Capture the cell that displays the provided text and extract its [X, Y] central coordinate. 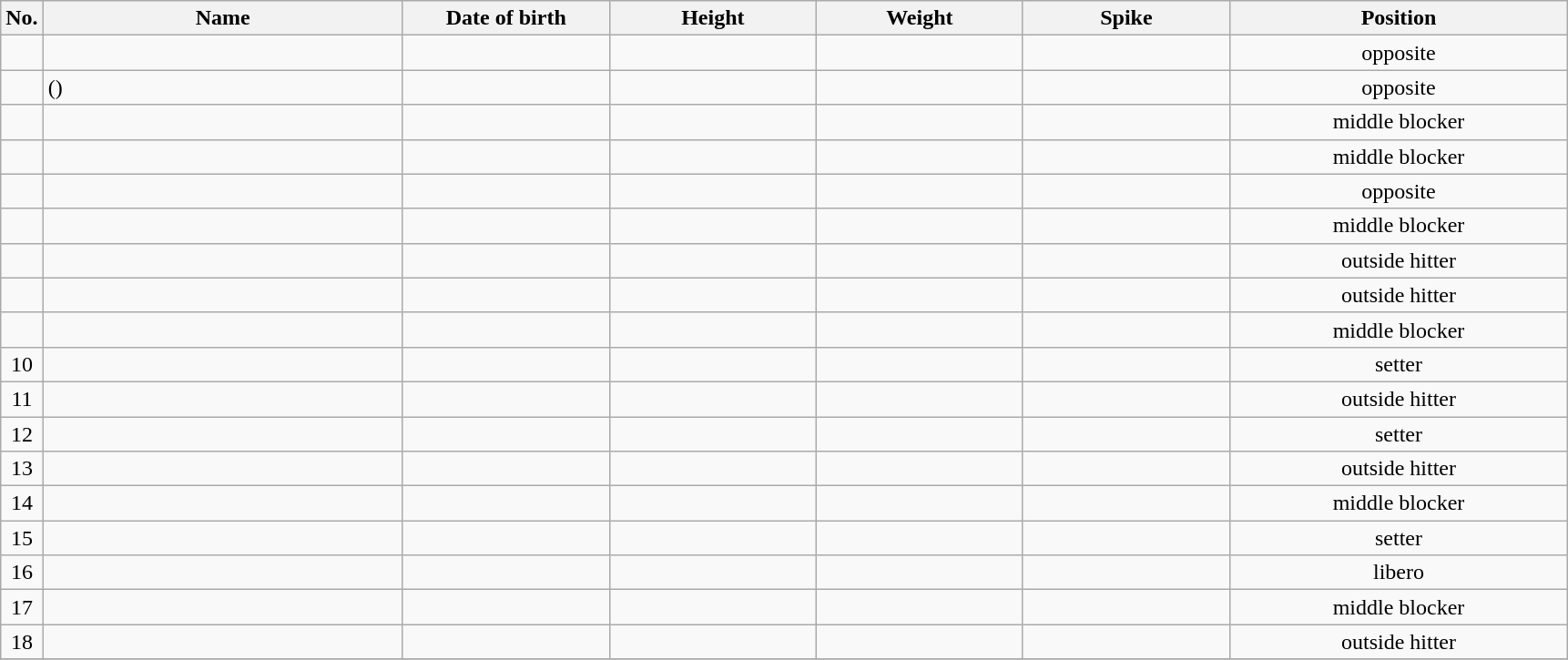
15 [22, 538]
() [222, 87]
No. [22, 18]
14 [22, 503]
Position [1399, 18]
Height [712, 18]
Date of birth [506, 18]
Name [222, 18]
17 [22, 607]
Spike [1125, 18]
13 [22, 469]
16 [22, 573]
18 [22, 642]
12 [22, 434]
10 [22, 364]
11 [22, 399]
Weight [920, 18]
libero [1399, 573]
